Provide the (X, Y) coordinate of the cell's center where the given text is located.  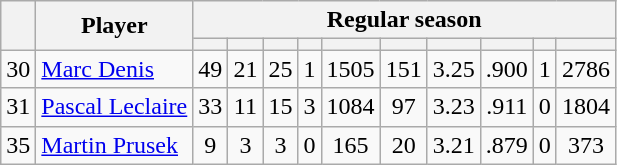
2786 (586, 69)
.911 (506, 107)
35 (18, 145)
373 (586, 145)
Marc Denis (114, 69)
15 (280, 107)
49 (210, 69)
33 (210, 107)
25 (280, 69)
151 (404, 69)
11 (246, 107)
.900 (506, 69)
30 (18, 69)
3.25 (454, 69)
3.21 (454, 145)
Pascal Leclaire (114, 107)
Martin Prusek (114, 145)
1505 (350, 69)
9 (210, 145)
20 (404, 145)
Player (114, 26)
3.23 (454, 107)
1804 (586, 107)
.879 (506, 145)
31 (18, 107)
97 (404, 107)
165 (350, 145)
Regular season (404, 20)
21 (246, 69)
1084 (350, 107)
